Determine the (x, y) coordinate at the center of the cell enclosing the given text.  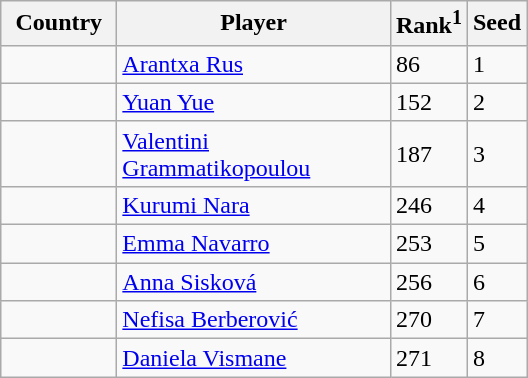
Daniela Vismane (254, 358)
256 (428, 282)
Anna Sisková (254, 282)
1 (496, 64)
Rank1 (428, 24)
271 (428, 358)
152 (428, 102)
4 (496, 205)
2 (496, 102)
7 (496, 320)
5 (496, 244)
Valentini Grammatikopoulou (254, 154)
Seed (496, 24)
Kurumi Nara (254, 205)
246 (428, 205)
Yuan Yue (254, 102)
Emma Navarro (254, 244)
187 (428, 154)
253 (428, 244)
86 (428, 64)
6 (496, 282)
Country (59, 24)
8 (496, 358)
Player (254, 24)
270 (428, 320)
Nefisa Berberović (254, 320)
Arantxa Rus (254, 64)
3 (496, 154)
